Output the [X, Y] coordinate of the center of the cell containing the given text.  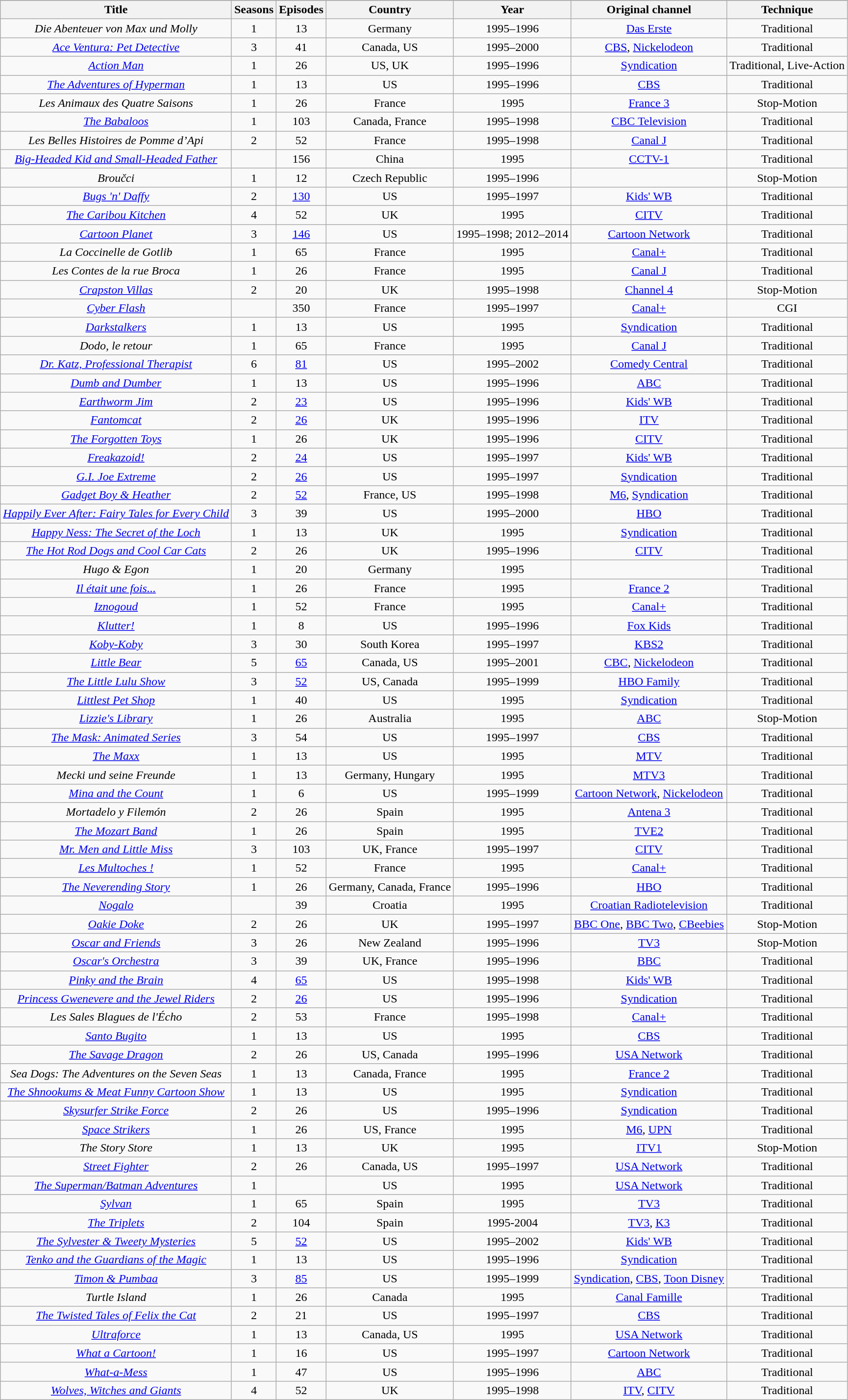
Oakie Doke [116, 924]
La Coccinelle de Gotlib [116, 252]
54 [301, 737]
France 3 [649, 103]
Cyber Flash [116, 308]
30 [301, 644]
Darkstalkers [116, 327]
The Story Store [116, 1148]
Nogalo [116, 905]
41 [301, 47]
G.I. Joe Extreme [116, 476]
23 [301, 401]
350 [301, 308]
US, UK [390, 66]
Hugo & Egon [116, 570]
Fox Kids [649, 625]
US, France [390, 1129]
The Triplets [116, 1223]
Croatian Radiotelevision [649, 905]
Turtle Island [116, 1297]
Ultraforce [116, 1334]
CBC, Nickelodeon [649, 663]
South Korea [390, 644]
Antena 3 [649, 812]
TV3, K3 [649, 1223]
The Neverending Story [116, 887]
Oscar and Friends [116, 943]
Santo Bugito [116, 1036]
The Superman/Batman Adventures [116, 1185]
The Twisted Tales of Felix the Cat [116, 1316]
47 [301, 1372]
Channel 4 [649, 290]
24 [301, 457]
The Babaloos [116, 122]
Les Contes de la rue Broca [116, 271]
16 [301, 1353]
New Zealand [390, 943]
What a Cartoon! [116, 1353]
Cartoon Planet [116, 234]
CBC Television [649, 122]
12 [301, 177]
Iznogoud [116, 607]
104 [301, 1223]
Little Bear [116, 663]
1995–1998; 2012–2014 [512, 234]
Lizzie's Library [116, 719]
Ace Ventura: Pet Detective [116, 47]
Comedy Central [649, 364]
Year [512, 10]
Title [116, 10]
Episodes [301, 10]
146 [301, 234]
81 [301, 364]
HBO Family [649, 681]
CGI [787, 308]
Syndication, CBS, Toon Disney [649, 1278]
Mecki und seine Freunde [116, 775]
The Mozart Band [116, 831]
Freakazoid! [116, 457]
Street Fighter [116, 1167]
85 [301, 1278]
China [390, 159]
21 [301, 1316]
Dodo, le retour [116, 346]
Germany, Hungary [390, 775]
The Caribou Kitchen [116, 215]
53 [301, 1017]
The Savage Dragon [116, 1054]
What-a-Mess [116, 1372]
Tenko and the Guardians of the Magic [116, 1260]
The Little Lulu Show [116, 681]
Klutter! [116, 625]
40 [301, 700]
Littlest Pet Shop [116, 700]
Happily Ever After: Fairy Tales for Every Child [116, 513]
Country [390, 10]
Action Man [116, 66]
Broučci [116, 177]
Princess Gwenevere and the Jewel Riders [116, 999]
Croatia [390, 905]
Original channel [649, 10]
Das Erste [649, 28]
BBC [649, 961]
1995–2001 [512, 663]
Les Belles Histoires de Pomme d’Api [116, 140]
Happy Ness: The Secret of the Loch [116, 532]
Crapston Villas [116, 290]
The Forgotten Toys [116, 439]
Oscar's Orchestra [116, 961]
Mortadelo y Filemón [116, 812]
Les Sales Blagues de l'Écho [116, 1017]
8 [301, 625]
Wolves, Witches and Giants [116, 1390]
Mr. Men and Little Miss [116, 850]
Earthworm Jim [116, 401]
Skysurfer Strike Force [116, 1110]
M6, Syndication [649, 495]
Sylvan [116, 1204]
Canada [390, 1297]
The Hot Rod Dogs and Cool Car Cats [116, 551]
M6, UPN [649, 1129]
ITV1 [649, 1148]
Czech Republic [390, 177]
Gadget Boy & Heather [116, 495]
MTV3 [649, 775]
Germany, Canada, France [390, 887]
Timon & Pumbaa [116, 1278]
France, US [390, 495]
Die Abenteuer von Max und Molly [116, 28]
Big-Headed Kid and Small-Headed Father [116, 159]
The Adventures of Hyperman [116, 84]
Technique [787, 10]
Canal Famille [649, 1297]
The Mask: Animated Series [116, 737]
Les Animaux des Quatre Saisons [116, 103]
Dumb and Dumber [116, 383]
Australia [390, 719]
Koby-Koby [116, 644]
CCTV-1 [649, 159]
Bugs 'n' Daffy [116, 196]
TVE2 [649, 831]
CBS, Nickelodeon [649, 47]
Il était une fois... [116, 588]
1995-2004 [512, 1223]
The Sylvester & Tweety Mysteries [116, 1241]
Fantomcat [116, 420]
Space Strikers [116, 1129]
Mina and the Count [116, 793]
Les Multoches ! [116, 868]
Seasons [254, 10]
ITV, CITV [649, 1390]
Traditional, Live-Action [787, 66]
Cartoon Network, Nickelodeon [649, 793]
The Shnookums & Meat Funny Cartoon Show [116, 1092]
The Maxx [116, 756]
Pinky and the Brain [116, 980]
ITV [649, 420]
MTV [649, 756]
BBC One, BBC Two, CBeebies [649, 924]
Sea Dogs: The Adventures on the Seven Seas [116, 1073]
Dr. Katz, Professional Therapist [116, 364]
130 [301, 196]
KBS2 [649, 644]
156 [301, 159]
